Output the (X, Y) coordinate of the center of the cell containing the given text.  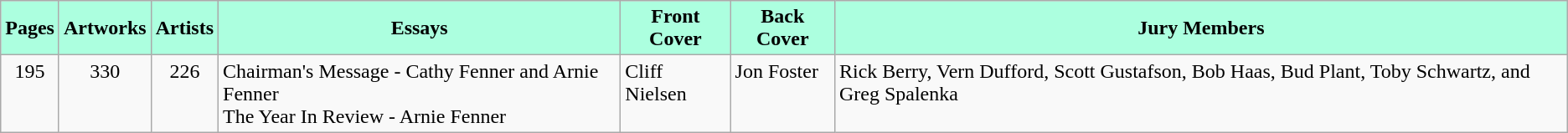
Jury Members (1201, 28)
195 (30, 94)
226 (184, 94)
Essays (420, 28)
Artworks (105, 28)
Pages (30, 28)
Jon Foster (782, 94)
Back Cover (782, 28)
Front Cover (675, 28)
Rick Berry, Vern Dufford, Scott Gustafson, Bob Haas, Bud Plant, Toby Schwartz, and Greg Spalenka (1201, 94)
Cliff Nielsen (675, 94)
Artists (184, 28)
Chairman's Message - Cathy Fenner and Arnie FennerThe Year In Review - Arnie Fenner (420, 94)
330 (105, 94)
